Detect which cell encompasses the target text, then output its (x, y) center coordinate. 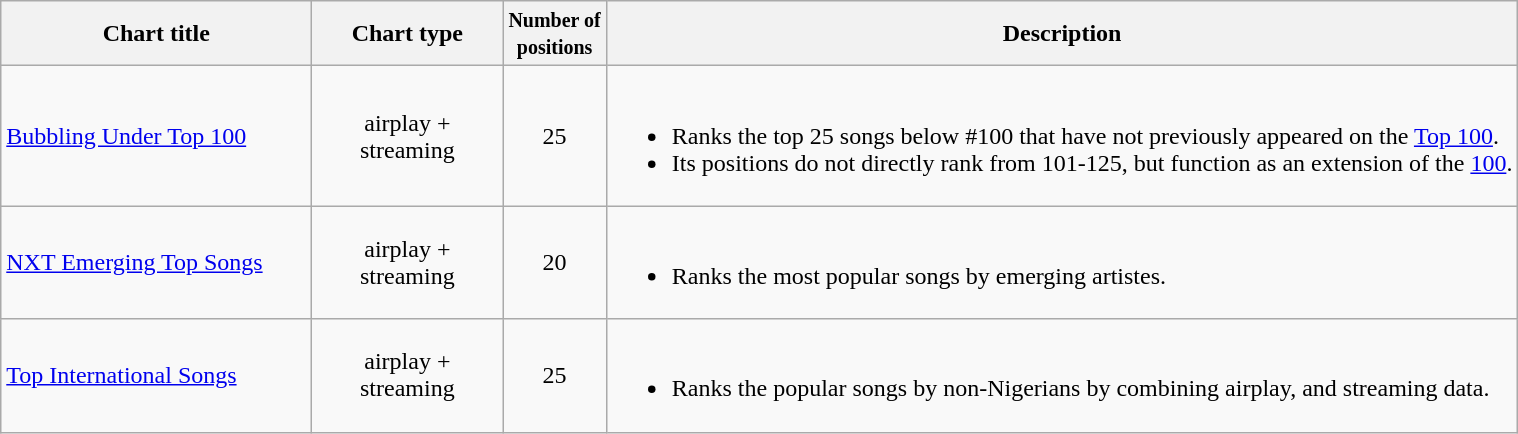
Bubbling Under Top 100 (156, 136)
Chart title (156, 34)
Top International Songs (156, 376)
Description (1062, 34)
20 (554, 262)
Ranks the popular songs by non-Nigerians by combining airplay, and streaming data. (1062, 376)
Ranks the most popular songs by emerging artistes. (1062, 262)
NXT Emerging Top Songs (156, 262)
Chart type (408, 34)
Number ofpositions (554, 34)
